Find where the given text appears and provide that cell's center as [x, y] coordinate. 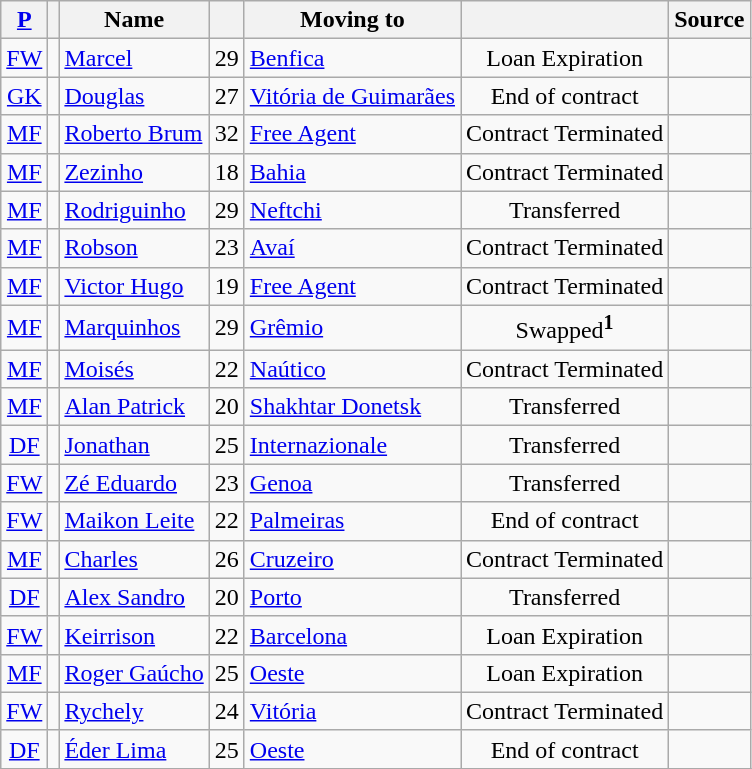
Genoa [352, 483]
Roberto Brum [134, 134]
Rychely [134, 711]
Vitória [352, 711]
Porto [352, 597]
Bahia [352, 172]
Éder Lima [134, 749]
P [24, 20]
Alan Patrick [134, 407]
Rodriguinho [134, 210]
Alex Sandro [134, 597]
24 [226, 711]
32 [226, 134]
Avaí [352, 248]
Charles [134, 559]
Benfica [352, 58]
Douglas [134, 96]
Grêmio [352, 328]
Marquinhos [134, 328]
Roger Gaúcho [134, 673]
Palmeiras [352, 521]
Zé Eduardo [134, 483]
Victor Hugo [134, 286]
Source [710, 20]
Internazionale [352, 445]
Naútico [352, 369]
Name [134, 20]
19 [226, 286]
Moisés [134, 369]
Neftchi [352, 210]
18 [226, 172]
26 [226, 559]
Marcel [134, 58]
Swapped1 [564, 328]
Barcelona [352, 635]
GK [24, 96]
Vitória de Guimarães [352, 96]
Shakhtar Donetsk [352, 407]
Zezinho [134, 172]
Cruzeiro [352, 559]
27 [226, 96]
Robson [134, 248]
Jonathan [134, 445]
Keirrison [134, 635]
Maikon Leite [134, 521]
Moving to [352, 20]
